Return (X, Y) of the center of cell containing provided text 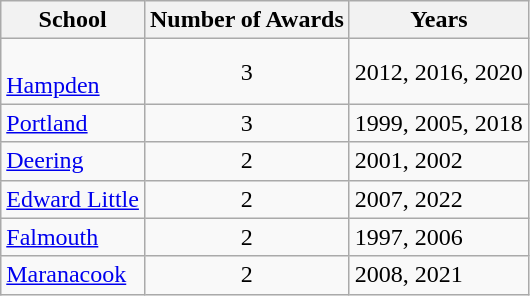
Hampden (73, 72)
Portland (73, 123)
Years (438, 20)
Deering (73, 161)
Number of Awards (246, 20)
2001, 2002 (438, 161)
1997, 2006 (438, 237)
2008, 2021 (438, 275)
Maranacook (73, 275)
Edward Little (73, 199)
2007, 2022 (438, 199)
1999, 2005, 2018 (438, 123)
2012, 2016, 2020 (438, 72)
Falmouth (73, 237)
School (73, 20)
